Locate the cell with the specified text and output its [x, y] center coordinate. 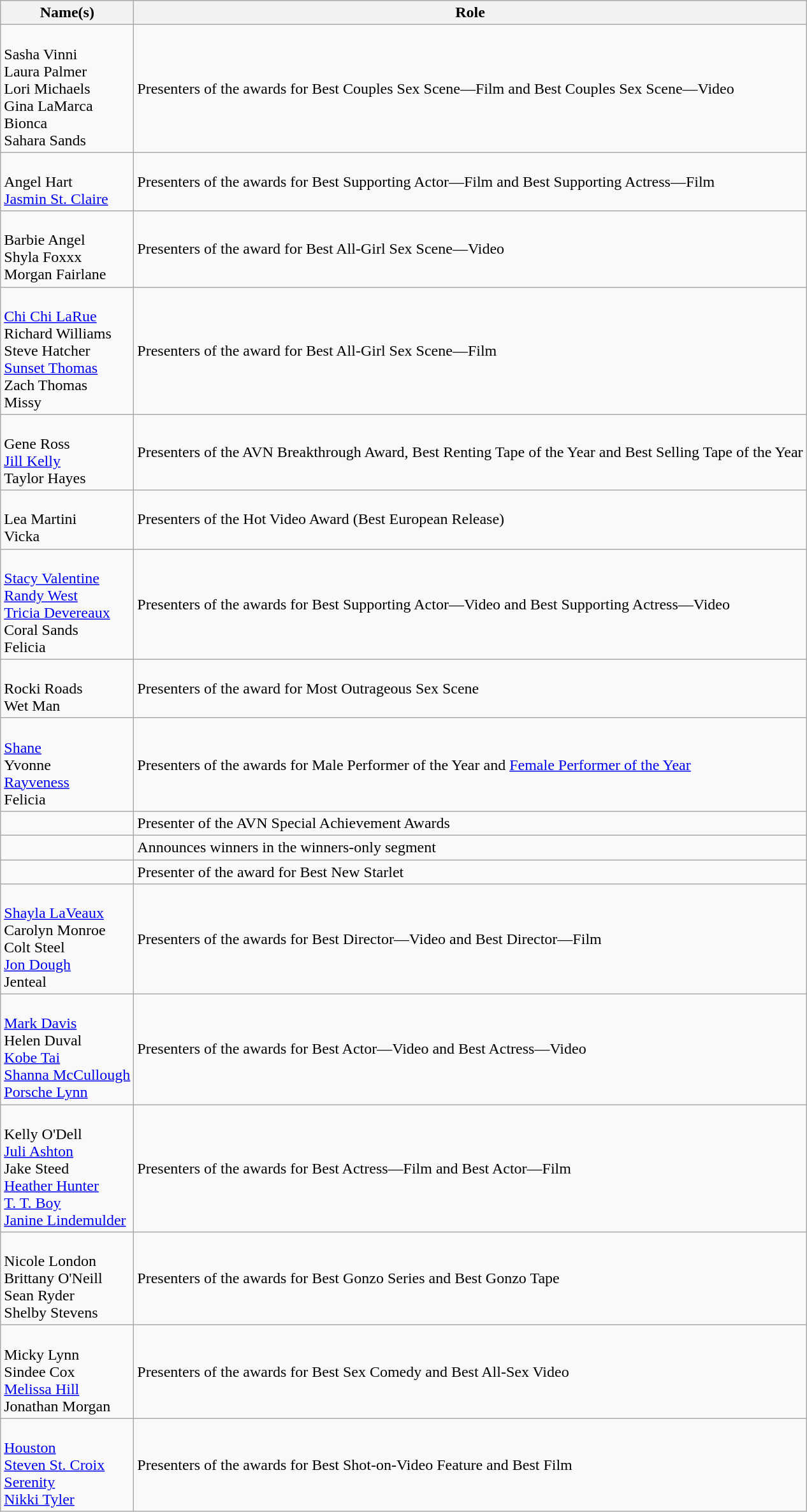
Presenters of the awards for Best Shot-on-Video Feature and Best Film [470, 1465]
Presenters of the awards for Best Supporting Actor—Video and Best Supporting Actress—Video [470, 604]
Announces winners in the winners-only segment [470, 847]
Kelly O'DellJuli AshtonJake SteedHeather HunterT. T. BoyJanine Lindemulder [68, 1168]
Presenters of the Hot Video Award (Best European Release) [470, 520]
Presenters of the award for Most Outrageous Sex Scene [470, 688]
Presenters of the awards for Best Actor—Video and Best Actress—Video [470, 1049]
Micky LynnSindee CoxMelissa HillJonathan Morgan [68, 1372]
Presenters of the awards for Best Supporting Actor—Film and Best Supporting Actress—Film [470, 182]
Presenters of the awards for Best Actress—Film and Best Actor—Film [470, 1168]
ShaneYvonneRayvenessFelicia [68, 764]
Lea MartiniVicka [68, 520]
Barbie AngelShyla FoxxxMorgan Fairlane [68, 249]
Presenters of the AVN Breakthrough Award, Best Renting Tape of the Year and Best Selling Tape of the Year [470, 453]
Angel HartJasmin St. Claire [68, 182]
Name(s) [68, 13]
Chi Chi LaRueRichard WilliamsSteve HatcherSunset ThomasZach ThomasMissy [68, 351]
Gene RossJill KellyTaylor Hayes [68, 453]
Presenter of the AVN Special Achievement Awards [470, 823]
Rocki RoadsWet Man [68, 688]
Nicole LondonBrittany O'NeillSean RyderShelby Stevens [68, 1279]
Presenters of the awards for Best Sex Comedy and Best All-Sex Video [470, 1372]
Presenters of the awards for Best Director—Video and Best Director—Film [470, 940]
Presenters of the award for Best All-Girl Sex Scene—Film [470, 351]
Presenter of the award for Best New Starlet [470, 871]
Mark DavisHelen DuvalKobe TaiShanna McCulloughPorsche Lynn [68, 1049]
Presenters of the award for Best All-Girl Sex Scene—Video [470, 249]
Role [470, 13]
Presenters of the awards for Best Couples Sex Scene—Film and Best Couples Sex Scene—Video [470, 89]
Shayla LaVeauxCarolyn MonroeColt SteelJon DoughJenteal [68, 940]
Sasha VinniLaura PalmerLori MichaelsGina LaMarcaBioncaSahara Sands [68, 89]
Stacy ValentineRandy WestTricia DevereauxCoral SandsFelicia [68, 604]
Presenters of the awards for Male Performer of the Year and Female Performer of the Year [470, 764]
HoustonSteven St. CroixSerenityNikki Tyler [68, 1465]
Presenters of the awards for Best Gonzo Series and Best Gonzo Tape [470, 1279]
